Provide the (X, Y) coordinate of the cell's center where the given text is located.  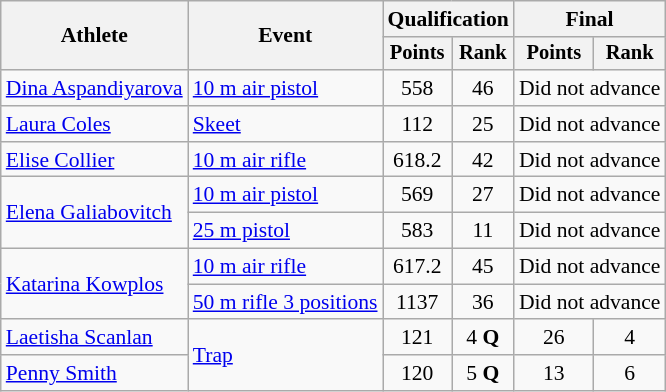
569 (418, 195)
Katarina Kowplos (94, 284)
25 m pistol (286, 231)
Athlete (94, 36)
36 (483, 302)
Qualification (448, 19)
121 (418, 338)
Event (286, 36)
Laetisha Scanlan (94, 338)
618.2 (418, 160)
6 (630, 373)
112 (418, 124)
120 (418, 373)
4 Q (483, 338)
Final (590, 19)
42 (483, 160)
4 (630, 338)
46 (483, 88)
26 (554, 338)
27 (483, 195)
617.2 (418, 267)
1137 (418, 302)
Penny Smith (94, 373)
Dina Aspandiyarova (94, 88)
Trap (286, 356)
Laura Coles (94, 124)
45 (483, 267)
5 Q (483, 373)
Elise Collier (94, 160)
Elena Galiabovitch (94, 212)
11 (483, 231)
558 (418, 88)
50 m rifle 3 positions (286, 302)
Skeet (286, 124)
583 (418, 231)
25 (483, 124)
13 (554, 373)
